Find where the given text appears and provide that cell's center as [X, Y] coordinate. 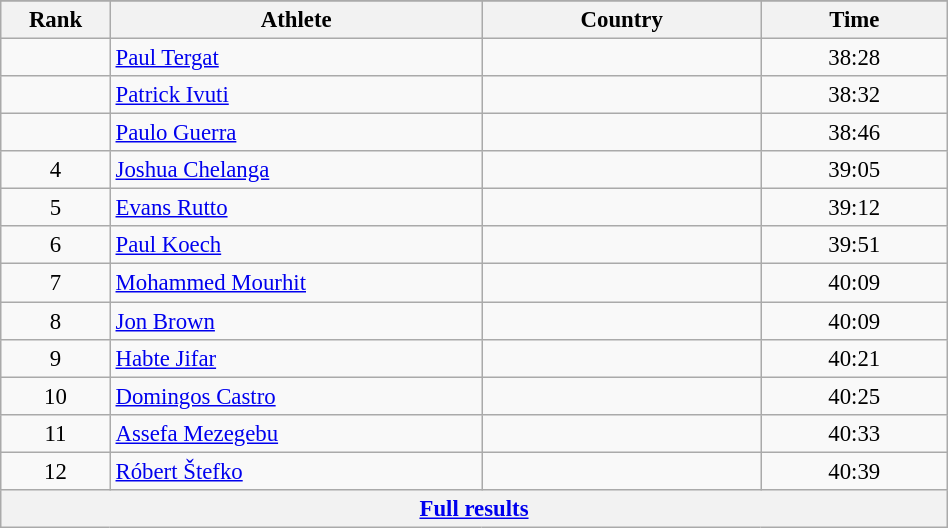
40:33 [854, 433]
Country [622, 20]
Joshua Chelanga [296, 170]
Jon Brown [296, 321]
9 [56, 358]
Mohammed Mourhit [296, 283]
38:46 [854, 133]
Domingos Castro [296, 396]
38:32 [854, 95]
Habte Jifar [296, 358]
38:28 [854, 58]
40:25 [854, 396]
8 [56, 321]
Róbert Štefko [296, 471]
Evans Rutto [296, 208]
7 [56, 283]
40:21 [854, 358]
Athlete [296, 20]
Paulo Guerra [296, 133]
5 [56, 208]
11 [56, 433]
Full results [474, 509]
Time [854, 20]
40:39 [854, 471]
Paul Koech [296, 245]
39:51 [854, 245]
39:05 [854, 170]
6 [56, 245]
4 [56, 170]
Patrick Ivuti [296, 95]
12 [56, 471]
39:12 [854, 208]
Assefa Mezegebu [296, 433]
Rank [56, 20]
10 [56, 396]
Paul Tergat [296, 58]
